Return [X, Y] of the center of cell containing provided text 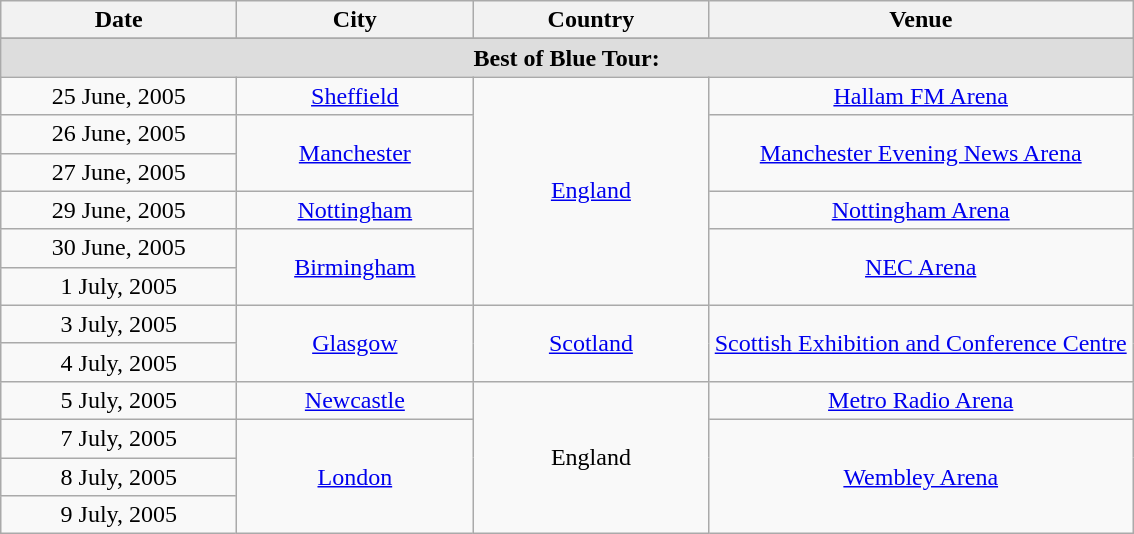
9 July, 2005 [119, 515]
Metro Radio Arena [921, 400]
Nottingham Arena [921, 210]
4 July, 2005 [119, 362]
Manchester Evening News Arena [921, 153]
5 July, 2005 [119, 400]
London [355, 476]
Nottingham [355, 210]
8 July, 2005 [119, 477]
30 June, 2005 [119, 248]
Best of Blue Tour: [567, 58]
Glasgow [355, 343]
City [355, 20]
Scottish Exhibition and Conference Centre [921, 343]
Venue [921, 20]
Newcastle [355, 400]
Birmingham [355, 267]
29 June, 2005 [119, 210]
7 July, 2005 [119, 438]
27 June, 2005 [119, 172]
Manchester [355, 153]
Sheffield [355, 96]
NEC Arena [921, 267]
Wembley Arena [921, 476]
25 June, 2005 [119, 96]
Scotland [591, 343]
Country [591, 20]
26 June, 2005 [119, 134]
Hallam FM Arena [921, 96]
Date [119, 20]
3 July, 2005 [119, 324]
1 July, 2005 [119, 286]
